Determine the [X, Y] coordinate at the center of the cell enclosing the given text.  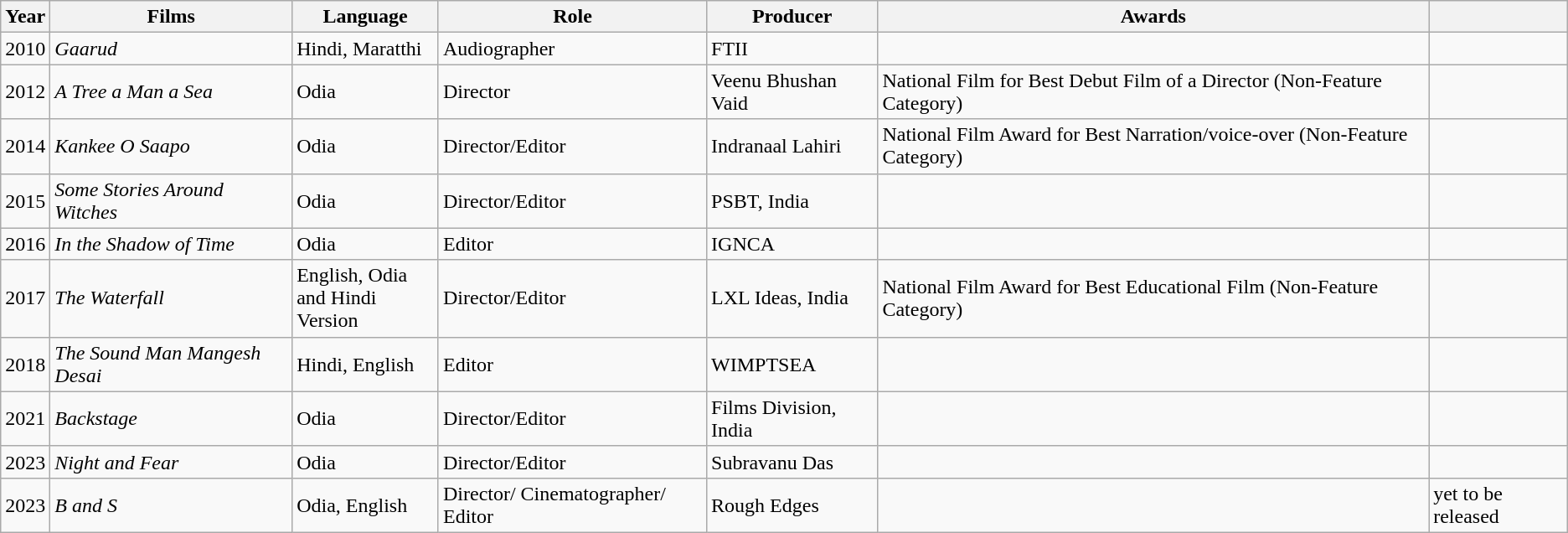
2021 [25, 419]
IGNCA [792, 244]
LXL Ideas, India [792, 298]
Subravanu Das [792, 462]
Veenu Bhushan Vaid [792, 92]
WIMPTSEA [792, 364]
Odia, English [365, 505]
National Film Award for Best Educational Film (Non-Feature Category) [1153, 298]
Year [25, 17]
Director [572, 92]
Director/ Cinematographer/ Editor [572, 505]
2018 [25, 364]
B and S [171, 505]
Films [171, 17]
2015 [25, 201]
Night and Fear [171, 462]
Indranaal Lahiri [792, 146]
PSBT, India [792, 201]
The Sound Man Mangesh Desai [171, 364]
English, Odiaand Hindi Version [365, 298]
The Waterfall [171, 298]
2010 [25, 49]
National Film for Best Debut Film of a Director (Non-Feature Category) [1153, 92]
Hindi, English [365, 364]
2017 [25, 298]
Hindi, Maratthi [365, 49]
2012 [25, 92]
Gaarud [171, 49]
2014 [25, 146]
A Tree a Man a Sea [171, 92]
Kankee O Saapo [171, 146]
Some Stories Around Witches [171, 201]
Language [365, 17]
In the Shadow of Time [171, 244]
yet to be released [1498, 505]
Films Division, India [792, 419]
National Film Award for Best Narration/voice-over (Non-Feature Category) [1153, 146]
Awards [1153, 17]
2016 [25, 244]
Backstage [171, 419]
Role [572, 17]
Rough Edges [792, 505]
Audiographer [572, 49]
FTII [792, 49]
Producer [792, 17]
